Find where the given text appears and provide that cell's center as [x, y] coordinate. 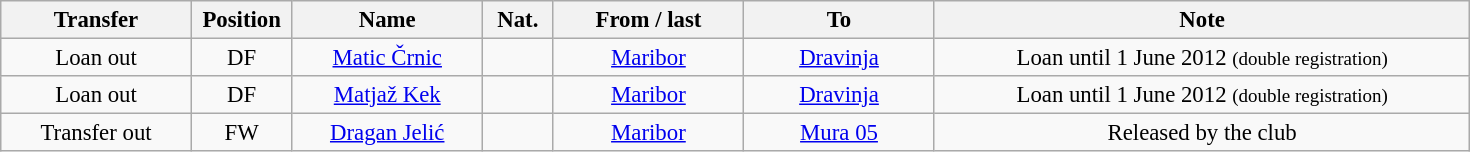
To [840, 20]
Matic Črnic [388, 58]
Mura 05 [840, 133]
Position [242, 20]
From / last [648, 20]
Released by the club [1202, 133]
FW [242, 133]
Transfer out [96, 133]
Nat. [518, 20]
Matjaž Kek [388, 95]
Name [388, 20]
Note [1202, 20]
Transfer [96, 20]
Dragan Jelić [388, 133]
